Output the [x, y] coordinate of the center of the cell containing the given text.  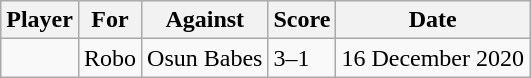
Robo [110, 58]
Player [40, 20]
Score [302, 20]
3–1 [302, 58]
Osun Babes [205, 58]
Date [433, 20]
Against [205, 20]
For [110, 20]
16 December 2020 [433, 58]
